Detect which cell encompasses the target text, then output its [X, Y] center coordinate. 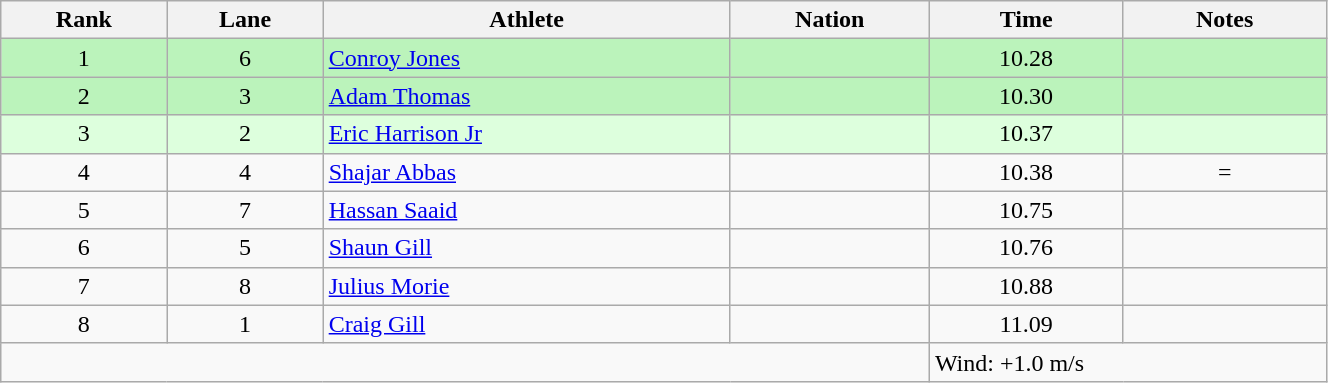
Wind: +1.0 m/s [1128, 362]
10.75 [1026, 210]
Adam Thomas [526, 96]
Nation [830, 20]
10.37 [1026, 134]
Time [1026, 20]
Craig Gill [526, 324]
10.76 [1026, 248]
11.09 [1026, 324]
10.30 [1026, 96]
10.88 [1026, 286]
10.38 [1026, 172]
Julius Morie [526, 286]
Notes [1225, 20]
Shajar Abbas [526, 172]
Athlete [526, 20]
10.28 [1026, 58]
Shaun Gill [526, 248]
= [1225, 172]
Conroy Jones [526, 58]
Eric Harrison Jr [526, 134]
Rank [84, 20]
Lane [245, 20]
Hassan Saaid [526, 210]
